For the text-containing cell, return its midpoint in (x, y) coordinate format. 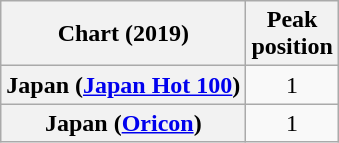
Japan (Oricon) (124, 123)
Chart (2019) (124, 34)
Japan (Japan Hot 100) (124, 85)
Peakposition (292, 34)
